Scan for the cell matching the given text and deliver its [x, y] coordinate at center. 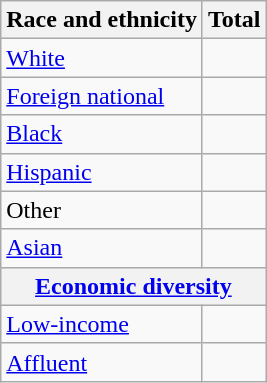
Hispanic [102, 172]
White [102, 58]
Race and ethnicity [102, 20]
Affluent [102, 362]
Asian [102, 248]
Black [102, 134]
Low-income [102, 324]
Economic diversity [134, 286]
Foreign national [102, 96]
Other [102, 210]
Total [234, 20]
